Return the [X, Y] coordinate for the center point of the cell that contains the specified text.  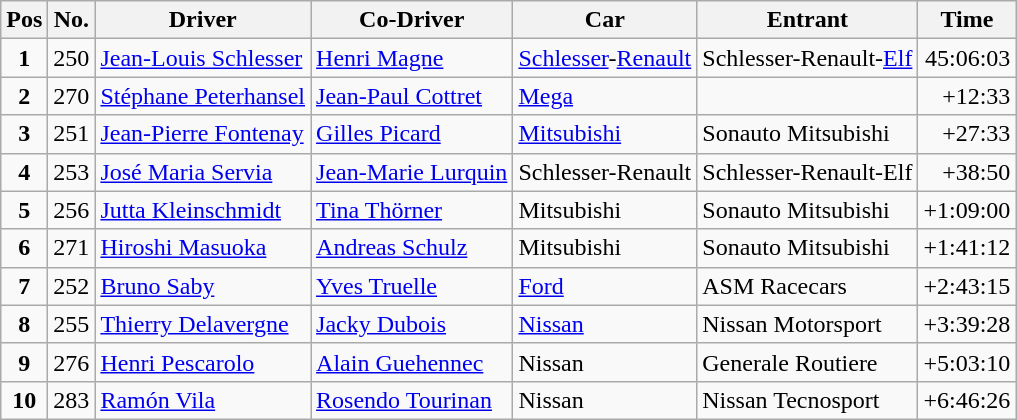
Mega [605, 96]
Andreas Schulz [412, 248]
Driver [203, 20]
Rosendo Tourinan [412, 400]
5 [24, 210]
271 [72, 248]
283 [72, 400]
Nissan Tecnosport [808, 400]
Ramón Vila [203, 400]
José Maria Servia [203, 172]
3 [24, 134]
+38:50 [967, 172]
45:06:03 [967, 58]
Co-Driver [412, 20]
251 [72, 134]
270 [72, 96]
+1:41:12 [967, 248]
Car [605, 20]
250 [72, 58]
276 [72, 362]
Jutta Kleinschmidt [203, 210]
8 [24, 324]
1 [24, 58]
+27:33 [967, 134]
4 [24, 172]
10 [24, 400]
Yves Truelle [412, 286]
+12:33 [967, 96]
6 [24, 248]
+6:46:26 [967, 400]
No. [72, 20]
Tina Thörner [412, 210]
+5:03:10 [967, 362]
Jean-Louis Schlesser [203, 58]
ASM Racecars [808, 286]
Time [967, 20]
2 [24, 96]
Jean-Pierre Fontenay [203, 134]
Hiroshi Masuoka [203, 248]
Stéphane Peterhansel [203, 96]
Gilles Picard [412, 134]
Henri Magne [412, 58]
+2:43:15 [967, 286]
Thierry Delavergne [203, 324]
+1:09:00 [967, 210]
Ford [605, 286]
255 [72, 324]
Alain Guehennec [412, 362]
Nissan Motorsport [808, 324]
Entrant [808, 20]
252 [72, 286]
7 [24, 286]
Bruno Saby [203, 286]
256 [72, 210]
Jean-Paul Cottret [412, 96]
Jacky Dubois [412, 324]
Henri Pescarolo [203, 362]
+3:39:28 [967, 324]
9 [24, 362]
Jean-Marie Lurquin [412, 172]
253 [72, 172]
Generale Routiere [808, 362]
Pos [24, 20]
